Return the [x, y] coordinate for the center point of the cell that contains the specified text.  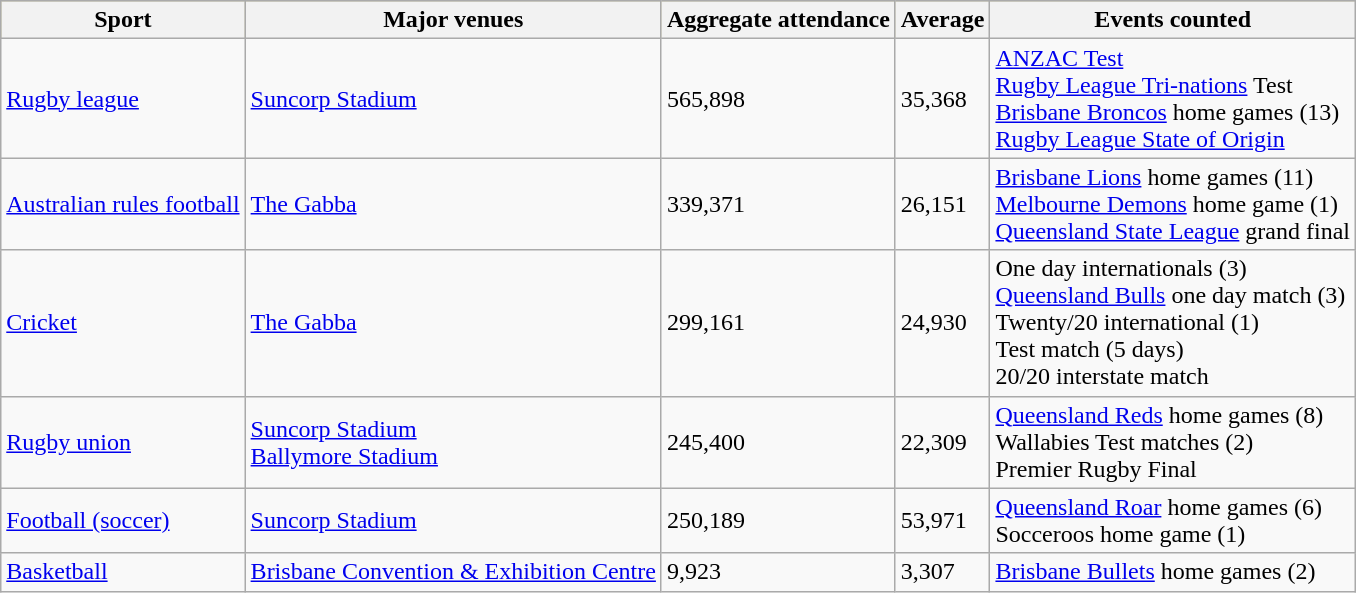
Rugby league [123, 98]
9,923 [778, 572]
565,898 [778, 98]
Events counted [1173, 20]
Brisbane Lions home games (11)Melbourne Demons home game (1)Queensland State League grand final [1173, 204]
Major venues [453, 20]
Basketball [123, 572]
245,400 [778, 442]
26,151 [942, 204]
24,930 [942, 323]
53,971 [942, 520]
Aggregate attendance [778, 20]
Sport [123, 20]
Suncorp StadiumBallymore Stadium [453, 442]
Football (soccer) [123, 520]
299,161 [778, 323]
Average [942, 20]
Brisbane Convention & Exhibition Centre [453, 572]
Queensland Roar home games (6)Socceroos home game (1) [1173, 520]
Brisbane Bullets home games (2) [1173, 572]
Australian rules football [123, 204]
339,371 [778, 204]
Queensland Reds home games (8)Wallabies Test matches (2)Premier Rugby Final [1173, 442]
35,368 [942, 98]
One day internationals (3)Queensland Bulls one day match (3)Twenty/20 international (1)Test match (5 days)20/20 interstate match [1173, 323]
250,189 [778, 520]
ANZAC TestRugby League Tri-nations TestBrisbane Broncos home games (13)Rugby League State of Origin [1173, 98]
22,309 [942, 442]
Rugby union [123, 442]
Cricket [123, 323]
3,307 [942, 572]
